Output the (x, y) coordinate of the center of the cell containing the given text.  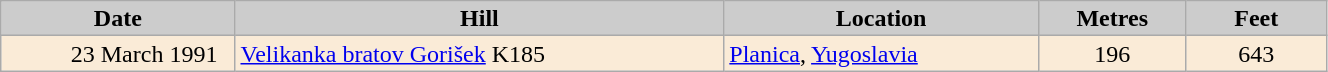
23 March 1991 (118, 54)
Metres (1112, 18)
196 (1112, 54)
Planica, Yugoslavia (882, 54)
Hill (480, 18)
643 (1256, 54)
Feet (1256, 18)
Date (118, 18)
Velikanka bratov Gorišek K185 (480, 54)
Location (882, 18)
